Output the [X, Y] coordinate of the center of the cell containing the given text.  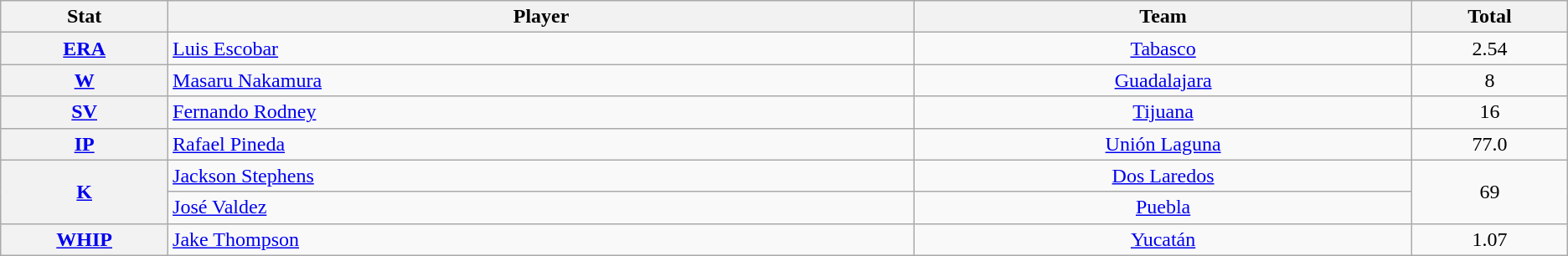
ERA [85, 49]
Guadalajara [1163, 80]
Stat [85, 17]
Masaru Nakamura [541, 80]
8 [1490, 80]
José Valdez [541, 207]
Unión Laguna [1163, 144]
Jackson Stephens [541, 176]
Total [1490, 17]
Fernando Rodney [541, 112]
K [85, 192]
1.07 [1490, 239]
Luis Escobar [541, 49]
77.0 [1490, 144]
Yucatán [1163, 239]
W [85, 80]
16 [1490, 112]
Rafael Pineda [541, 144]
Jake Thompson [541, 239]
Player [541, 17]
Team [1163, 17]
IP [85, 144]
Puebla [1163, 207]
69 [1490, 192]
WHIP [85, 239]
2.54 [1490, 49]
Tijuana [1163, 112]
Tabasco [1163, 49]
SV [85, 112]
Dos Laredos [1163, 176]
